Search for the cell housing the specified text and yield its (x, y) center coordinate. 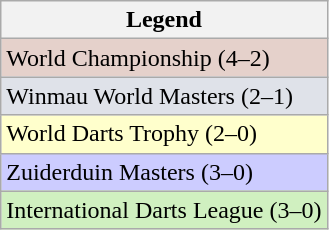
Legend (164, 20)
World Darts Trophy (2–0) (164, 134)
World Championship (4–2) (164, 58)
Zuiderduin Masters (3–0) (164, 172)
International Darts League (3–0) (164, 210)
Winmau World Masters (2–1) (164, 96)
